Return [x, y] of the center of cell containing provided text 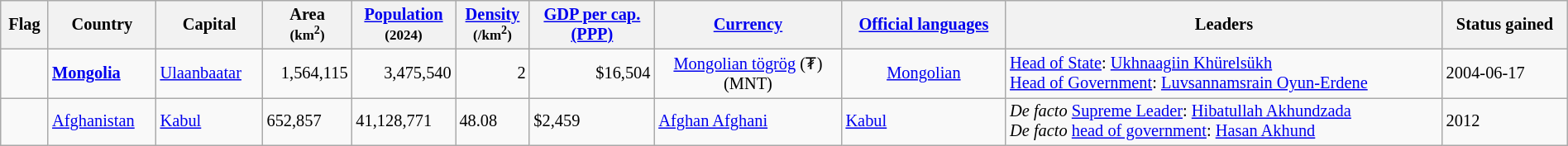
652,857 [308, 121]
Head of State: Ukhnaagiin KhürelsükhHead of Government: Luvsannamsrain Oyun-Erdene [1224, 73]
$2,459 [592, 121]
Mongolian [925, 73]
Mongolian tögrög (₮) (MNT) [748, 73]
Official languages [925, 25]
Currency [748, 25]
$16,504 [592, 73]
Density(/km2) [493, 25]
Area(km2) [308, 25]
2004-06-17 [1505, 73]
2012 [1505, 121]
48.08 [493, 121]
GDP per cap.(PPP) [592, 25]
Ulaanbaatar [210, 73]
Afghanistan [102, 121]
3,475,540 [404, 73]
Leaders [1224, 25]
1,564,115 [308, 73]
Status gained [1505, 25]
2 [493, 73]
De facto Supreme Leader: Hibatullah AkhundzadaDe facto head of government: Hasan Akhund [1224, 121]
Country [102, 25]
Capital [210, 25]
Population(2024) [404, 25]
Mongolia [102, 73]
41,128,771 [404, 121]
Flag [25, 25]
Afghan Afghani [748, 121]
